Extract the [x, y] coordinate from the center of the cell holding the provided text.  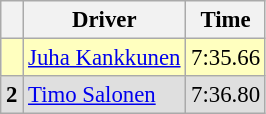
Juha Kankkunen [104, 58]
Driver [104, 20]
2 [12, 95]
Time [226, 20]
Timo Salonen [104, 95]
7:36.80 [226, 95]
7:35.66 [226, 58]
